Extract the (x, y) coordinate from the center of the cell holding the provided text.  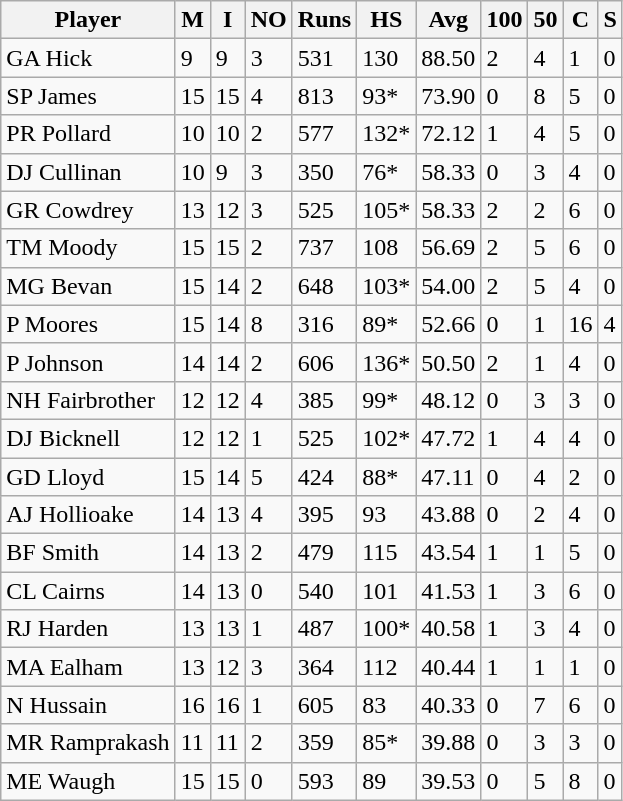
52.66 (448, 324)
MA Ealham (88, 667)
39.88 (448, 743)
479 (324, 553)
C (580, 20)
ME Waugh (88, 781)
100* (386, 629)
88* (386, 477)
100 (504, 20)
136* (386, 362)
39.53 (448, 781)
40.44 (448, 667)
83 (386, 705)
93* (386, 96)
593 (324, 781)
93 (386, 515)
M (192, 20)
43.88 (448, 515)
DJ Bicknell (88, 438)
364 (324, 667)
531 (324, 58)
424 (324, 477)
85* (386, 743)
RJ Harden (88, 629)
385 (324, 400)
115 (386, 553)
395 (324, 515)
S (610, 20)
GA Hick (88, 58)
41.53 (448, 591)
350 (324, 172)
50.50 (448, 362)
56.69 (448, 248)
73.90 (448, 96)
540 (324, 591)
737 (324, 248)
NO (268, 20)
PR Pollard (88, 134)
CL Cairns (88, 591)
108 (386, 248)
76* (386, 172)
105* (386, 210)
103* (386, 286)
BF Smith (88, 553)
577 (324, 134)
P Johnson (88, 362)
TM Moody (88, 248)
MG Bevan (88, 286)
7 (546, 705)
316 (324, 324)
MR Ramprakash (88, 743)
40.58 (448, 629)
48.12 (448, 400)
99* (386, 400)
47.72 (448, 438)
GR Cowdrey (88, 210)
AJ Hollioake (88, 515)
72.12 (448, 134)
Runs (324, 20)
102* (386, 438)
89* (386, 324)
I (228, 20)
47.11 (448, 477)
P Moores (88, 324)
130 (386, 58)
N Hussain (88, 705)
112 (386, 667)
SP James (88, 96)
50 (546, 20)
HS (386, 20)
Avg (448, 20)
89 (386, 781)
88.50 (448, 58)
GD Lloyd (88, 477)
813 (324, 96)
487 (324, 629)
101 (386, 591)
359 (324, 743)
40.33 (448, 705)
648 (324, 286)
DJ Cullinan (88, 172)
54.00 (448, 286)
132* (386, 134)
43.54 (448, 553)
605 (324, 705)
606 (324, 362)
NH Fairbrother (88, 400)
Player (88, 20)
